Pinpoint the cell where the given text exists, returning its (X, Y) midpoint coordinate. 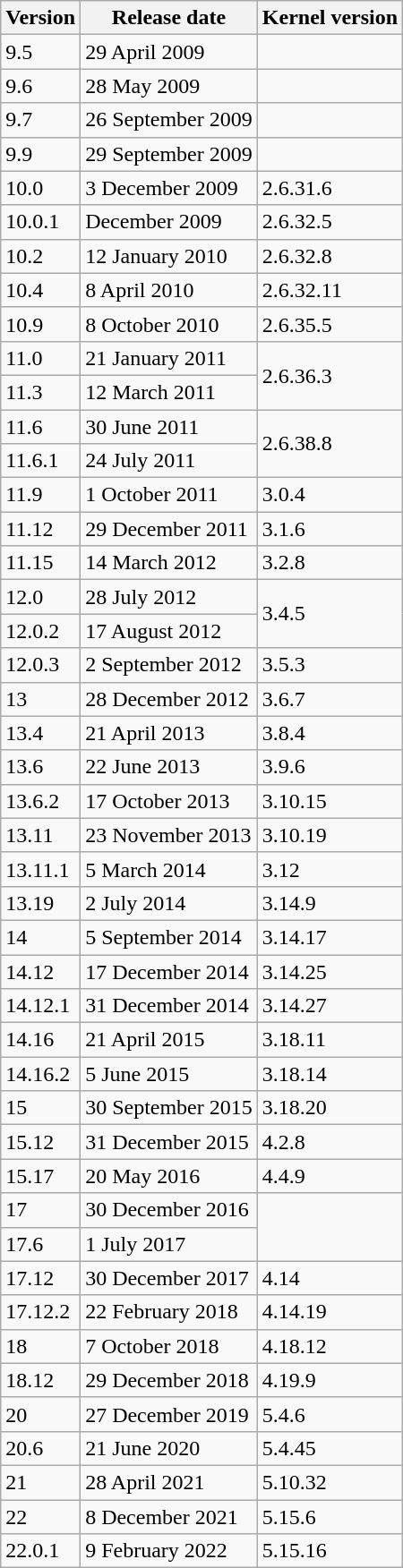
22 (41, 1517)
10.2 (41, 256)
10.9 (41, 324)
24 July 2011 (169, 461)
7 October 2018 (169, 1346)
13.19 (41, 903)
11.12 (41, 529)
4.18.12 (330, 1346)
10.0 (41, 188)
14.12.1 (41, 1006)
9.5 (41, 52)
29 September 2009 (169, 154)
15.17 (41, 1176)
21 April 2015 (169, 1040)
17 December 2014 (169, 971)
17 (41, 1210)
17 October 2013 (169, 801)
14.16 (41, 1040)
3.9.6 (330, 767)
10.4 (41, 290)
8 April 2010 (169, 290)
3.5.3 (330, 665)
18 (41, 1346)
9.6 (41, 86)
5 September 2014 (169, 937)
29 December 2011 (169, 529)
15.12 (41, 1142)
14.12 (41, 971)
1 October 2011 (169, 495)
21 (41, 1482)
3.1.6 (330, 529)
4.14 (330, 1278)
22 February 2018 (169, 1312)
17.12 (41, 1278)
3.18.14 (330, 1074)
17 August 2012 (169, 631)
12 March 2011 (169, 392)
13.11 (41, 835)
11.15 (41, 563)
4.2.8 (330, 1142)
2.6.35.5 (330, 324)
21 June 2020 (169, 1448)
18.12 (41, 1380)
17.12.2 (41, 1312)
20.6 (41, 1448)
5.15.16 (330, 1551)
3.12 (330, 869)
5.10.32 (330, 1482)
14 (41, 937)
12 January 2010 (169, 256)
13.6 (41, 767)
31 December 2015 (169, 1142)
2.6.32.8 (330, 256)
3.10.15 (330, 801)
2.6.36.3 (330, 375)
17.6 (41, 1244)
3.14.25 (330, 971)
13.6.2 (41, 801)
8 December 2021 (169, 1517)
3.6.7 (330, 699)
5.4.6 (330, 1414)
29 December 2018 (169, 1380)
11.6.1 (41, 461)
3.2.8 (330, 563)
31 December 2014 (169, 1006)
21 January 2011 (169, 358)
28 December 2012 (169, 699)
3.14.9 (330, 903)
28 July 2012 (169, 597)
11.6 (41, 427)
14.16.2 (41, 1074)
4.14.19 (330, 1312)
3.14.17 (330, 937)
3.0.4 (330, 495)
December 2009 (169, 222)
27 December 2019 (169, 1414)
30 December 2017 (169, 1278)
12.0 (41, 597)
23 November 2013 (169, 835)
9.9 (41, 154)
2.6.31.6 (330, 188)
Version (41, 18)
22.0.1 (41, 1551)
30 September 2015 (169, 1108)
2.6.38.8 (330, 444)
20 May 2016 (169, 1176)
3 December 2009 (169, 188)
9 February 2022 (169, 1551)
9.7 (41, 120)
12.0.3 (41, 665)
13 (41, 699)
2.6.32.11 (330, 290)
2.6.32.5 (330, 222)
30 December 2016 (169, 1210)
30 June 2011 (169, 427)
12.0.2 (41, 631)
13.11.1 (41, 869)
29 April 2009 (169, 52)
15 (41, 1108)
11.3 (41, 392)
21 April 2013 (169, 733)
3.14.27 (330, 1006)
11.0 (41, 358)
1 July 2017 (169, 1244)
3.18.20 (330, 1108)
2 September 2012 (169, 665)
Kernel version (330, 18)
5 June 2015 (169, 1074)
8 October 2010 (169, 324)
2 July 2014 (169, 903)
10.0.1 (41, 222)
3.4.5 (330, 614)
13.4 (41, 733)
26 September 2009 (169, 120)
22 June 2013 (169, 767)
5.4.45 (330, 1448)
3.8.4 (330, 733)
3.10.19 (330, 835)
28 May 2009 (169, 86)
28 April 2021 (169, 1482)
11.9 (41, 495)
Release date (169, 18)
14 March 2012 (169, 563)
3.18.11 (330, 1040)
4.19.9 (330, 1380)
20 (41, 1414)
5 March 2014 (169, 869)
4.4.9 (330, 1176)
5.15.6 (330, 1517)
